For the text-containing cell, return its midpoint in [X, Y] coordinate format. 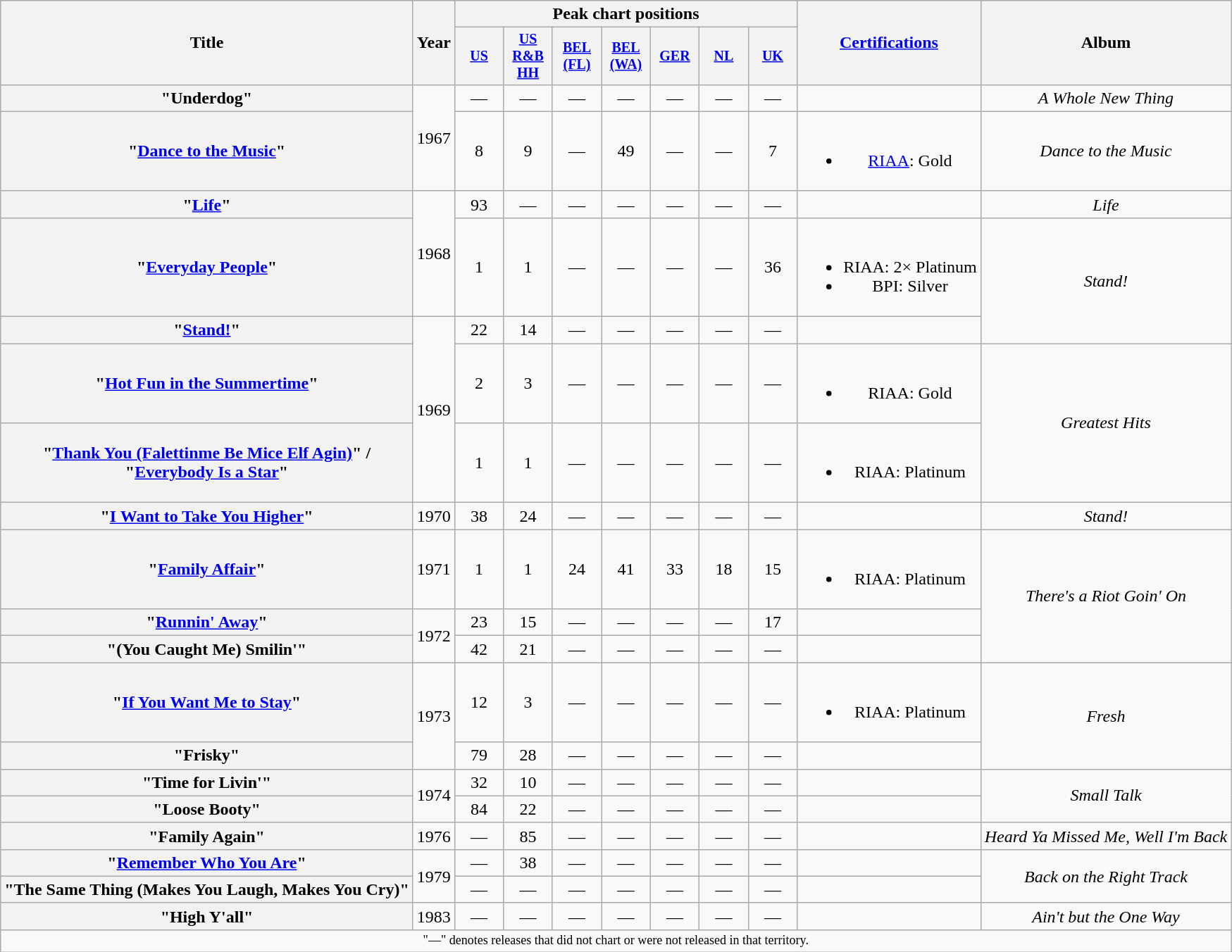
USR&BHH [528, 56]
"If You Want Me to Stay" [207, 703]
1967 [434, 138]
"Dance to the Music" [207, 151]
21 [528, 649]
84 [479, 809]
Year [434, 43]
14 [528, 330]
1968 [434, 253]
BEL(FL) [576, 56]
"Time for Livin'" [207, 782]
"High Y'all" [207, 916]
33 [675, 569]
Certifications [889, 43]
"Family Again" [207, 836]
1973 [434, 715]
93 [479, 204]
85 [528, 836]
28 [528, 756]
1974 [434, 796]
"Thank You (Falettinme Be Mice Elf Agin)" /"Everybody Is a Star" [207, 463]
A Whole New Thing [1106, 98]
"Everyday People" [207, 267]
Heard Ya Missed Me, Well I'm Back [1106, 836]
BEL(WA) [626, 56]
Ain't but the One Way [1106, 916]
Album [1106, 43]
9 [528, 151]
79 [479, 756]
"Hot Fun in the Summertime" [207, 383]
18 [724, 569]
"Remember Who You Are" [207, 863]
32 [479, 782]
"The Same Thing (Makes You Laugh, Makes You Cry)" [207, 889]
1983 [434, 916]
GER [675, 56]
7 [772, 151]
US [479, 56]
1970 [434, 516]
1976 [434, 836]
"—" denotes releases that did not chart or were not released in that territory. [616, 941]
Title [207, 43]
Life [1106, 204]
36 [772, 267]
8 [479, 151]
"Runnin' Away" [207, 622]
"(You Caught Me) Smilin'" [207, 649]
"Loose Booty" [207, 809]
10 [528, 782]
Dance to the Music [1106, 151]
"Frisky" [207, 756]
"Life" [207, 204]
Peak chart positions [626, 14]
RIAA: 2× PlatinumBPI: Silver [889, 267]
1979 [434, 876]
"Underdog" [207, 98]
Fresh [1106, 715]
"Stand!" [207, 330]
23 [479, 622]
41 [626, 569]
NL [724, 56]
Greatest Hits [1106, 423]
1971 [434, 569]
"Family Affair" [207, 569]
Small Talk [1106, 796]
Back on the Right Track [1106, 876]
1969 [434, 410]
49 [626, 151]
2 [479, 383]
42 [479, 649]
17 [772, 622]
There's a Riot Goin' On [1106, 596]
UK [772, 56]
1972 [434, 636]
"I Want to Take You Higher" [207, 516]
12 [479, 703]
